Output the (x, y) coordinate of the center of the cell containing the given text.  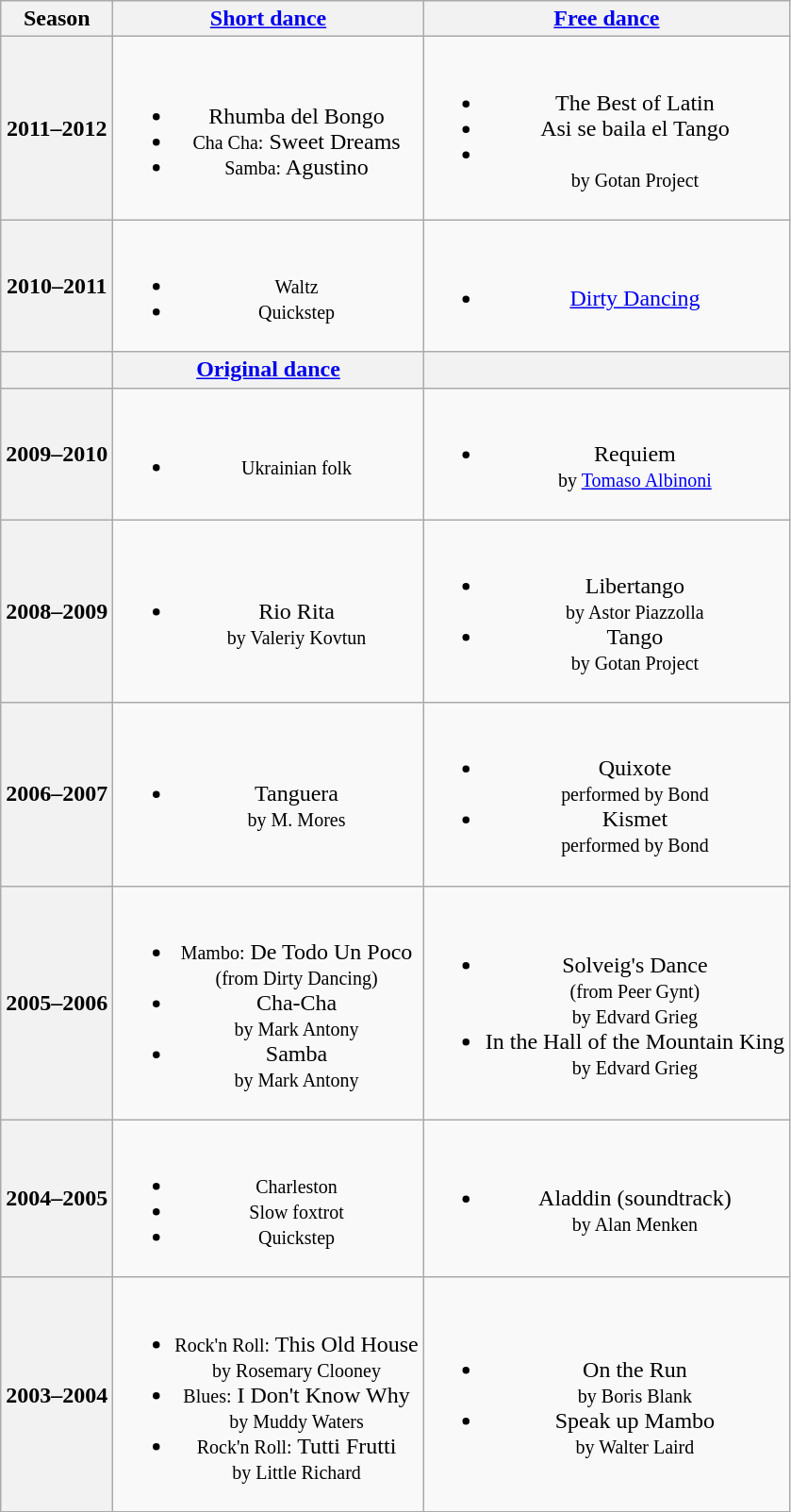
The Best of LatinAsi se baila el Tango by Gotan Project (606, 128)
Quixote performed by Bond Kismet performed by Bond (606, 794)
Ukrainian folk (268, 454)
Rio Rita by Valeriy Kovtun (268, 611)
WaltzQuickstep (268, 286)
Free dance (606, 19)
2003–2004 (57, 1394)
Tanguera by M. Mores (268, 794)
CharlestonSlow foxtrotQuickstep (268, 1198)
Solveig's Dance (from Peer Gynt) by Edvard Grieg In the Hall of the Mountain King by Edvard Grieg (606, 1003)
2009–2010 (57, 454)
Libertango by Astor Piazzolla Tango by Gotan Project (606, 611)
Short dance (268, 19)
2006–2007 (57, 794)
On the Run by Boris Blank Speak up Mambo by Walter Laird (606, 1394)
2011–2012 (57, 128)
Aladdin (soundtrack) by Alan Menken (606, 1198)
Season (57, 19)
Dirty Dancing (606, 286)
2004–2005 (57, 1198)
2010–2011 (57, 286)
Original dance (268, 370)
Requiem by Tomaso Albinoni (606, 454)
2005–2006 (57, 1003)
Mambo: De Todo Un Poco (from Dirty Dancing) Cha-Cha by Mark Antony Samba by Mark Antony (268, 1003)
Rock'n Roll: This Old House by Rosemary Clooney Blues: I Don't Know Why by Muddy Waters Rock'n Roll: Tutti Frutti by Little Richard (268, 1394)
2008–2009 (57, 611)
Rhumba del BongoCha Cha: Sweet DreamsSamba: Agustino (268, 128)
